Search for the cell housing the specified text and yield its [X, Y] center coordinate. 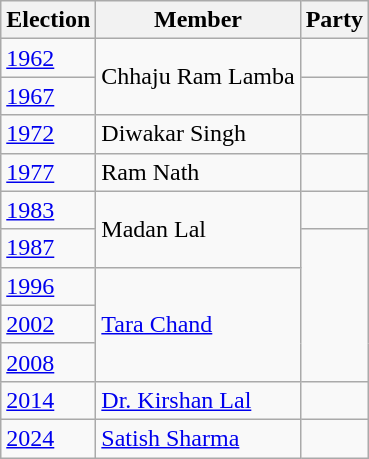
Madan Lal [198, 229]
1977 [48, 172]
Diwakar Singh [198, 134]
1967 [48, 96]
Member [198, 20]
1962 [48, 58]
Chhaju Ram Lamba [198, 77]
1996 [48, 286]
Party [334, 20]
Dr. Kirshan Lal [198, 400]
1972 [48, 134]
2024 [48, 438]
Ram Nath [198, 172]
Tara Chand [198, 324]
2008 [48, 362]
2014 [48, 400]
1983 [48, 210]
Satish Sharma [198, 438]
2002 [48, 324]
1987 [48, 248]
Election [48, 20]
